Detect which cell encompasses the target text, then output its (X, Y) center coordinate. 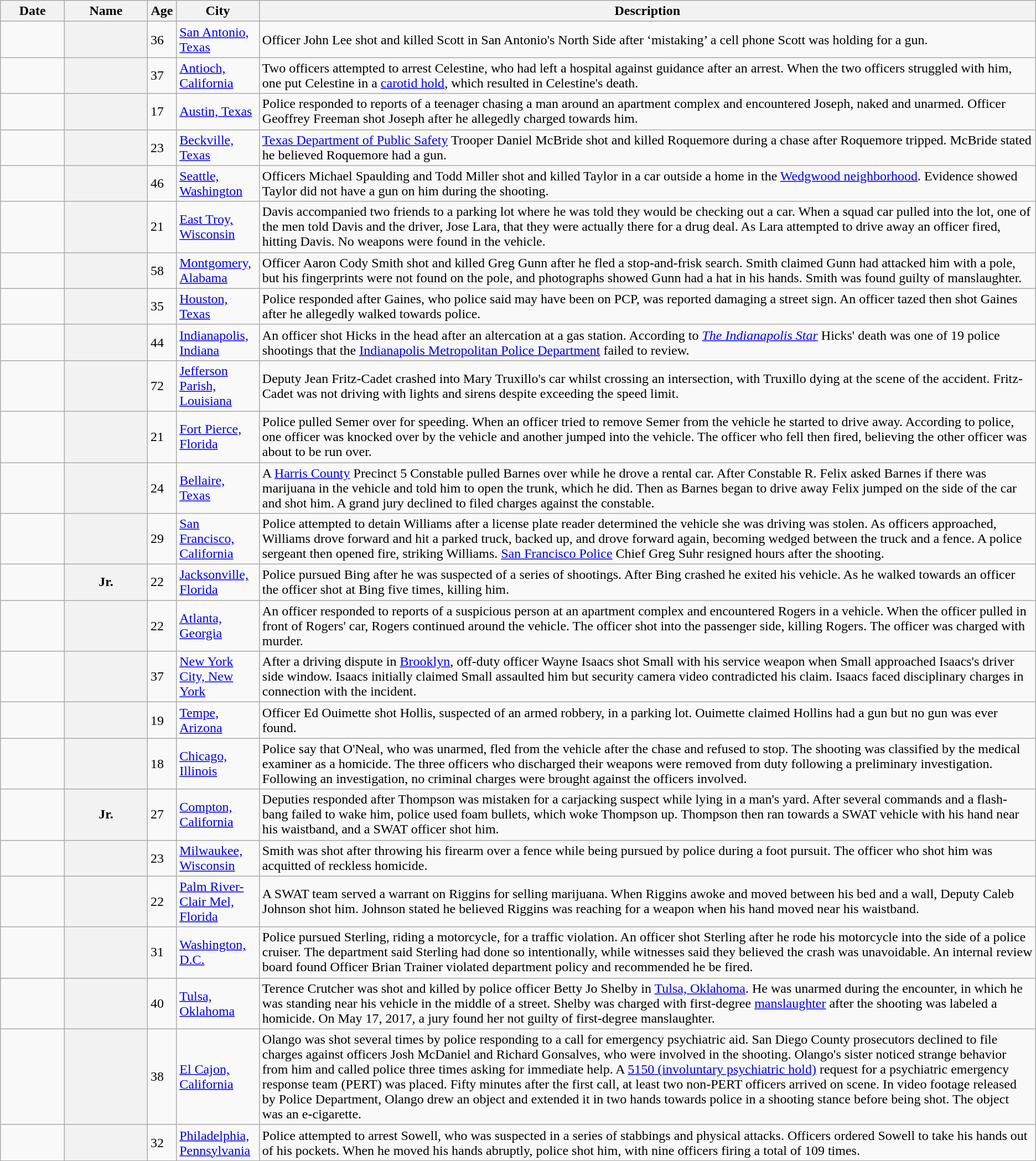
East Troy, Wisconsin (218, 227)
Officer Ed Ouimette shot Hollis, suspected of an armed robbery, in a parking lot. Ouimette claimed Hollins had a gun but no gun was ever found. (647, 721)
Atlanta, Georgia (218, 626)
32 (162, 1142)
Officer John Lee shot and killed Scott in San Antonio's North Side after ‘mistaking’ a cell phone Scott was holding for a gun. (647, 40)
Fort Pierce, Florida (218, 437)
Tempe, Arizona (218, 721)
City (218, 11)
Description (647, 11)
Jefferson Parish, Louisiana (218, 386)
Austin, Texas (218, 112)
27 (162, 815)
46 (162, 184)
Bellaire, Texas (218, 488)
Age (162, 11)
Montgomery, Alabama (218, 270)
Compton, California (218, 815)
58 (162, 270)
Tulsa, Oklahoma (218, 1003)
Washington, D.C. (218, 952)
17 (162, 112)
44 (162, 342)
35 (162, 307)
San Francisco, California (218, 539)
Seattle, Washington (218, 184)
Palm River-Clair Mel, Florida (218, 901)
El Cajon, California (218, 1077)
Houston, Texas (218, 307)
Beckville, Texas (218, 147)
72 (162, 386)
New York City, New York (218, 677)
40 (162, 1003)
36 (162, 40)
24 (162, 488)
18 (162, 764)
Date (33, 11)
31 (162, 952)
38 (162, 1077)
San Antonio, Texas (218, 40)
19 (162, 721)
Milwaukee, Wisconsin (218, 858)
Indianapolis, Indiana (218, 342)
Chicago, Illinois (218, 764)
Name (106, 11)
29 (162, 539)
Antioch, California (218, 75)
Philadelphia, Pennsylvania (218, 1142)
Jacksonville, Florida (218, 582)
